Scan for the cell matching the given text and deliver its (x, y) coordinate at center. 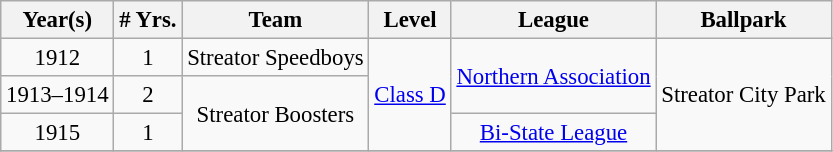
# Yrs. (148, 20)
Team (276, 20)
Streator City Park (744, 96)
Streator Speedboys (276, 58)
Northern Association (554, 76)
League (554, 20)
Bi-State League (554, 133)
1912 (58, 58)
2 (148, 95)
Year(s) (58, 20)
Level (410, 20)
Class D (410, 96)
1915 (58, 133)
Streator Boosters (276, 114)
1913–1914 (58, 95)
Ballpark (744, 20)
